Return (X, Y) of the center of cell containing provided text 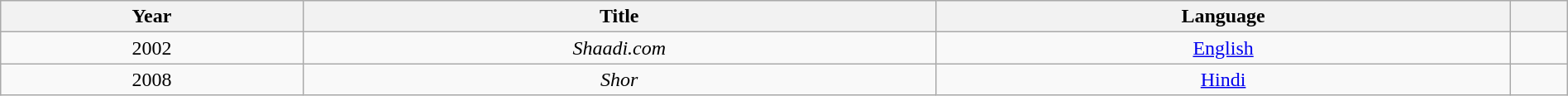
Shor (619, 79)
Shaadi.com (619, 48)
English (1222, 48)
2008 (152, 79)
2002 (152, 48)
Year (152, 17)
Hindi (1222, 79)
Language (1222, 17)
Title (619, 17)
